Output the [x, y] coordinate of the center of the cell containing the given text.  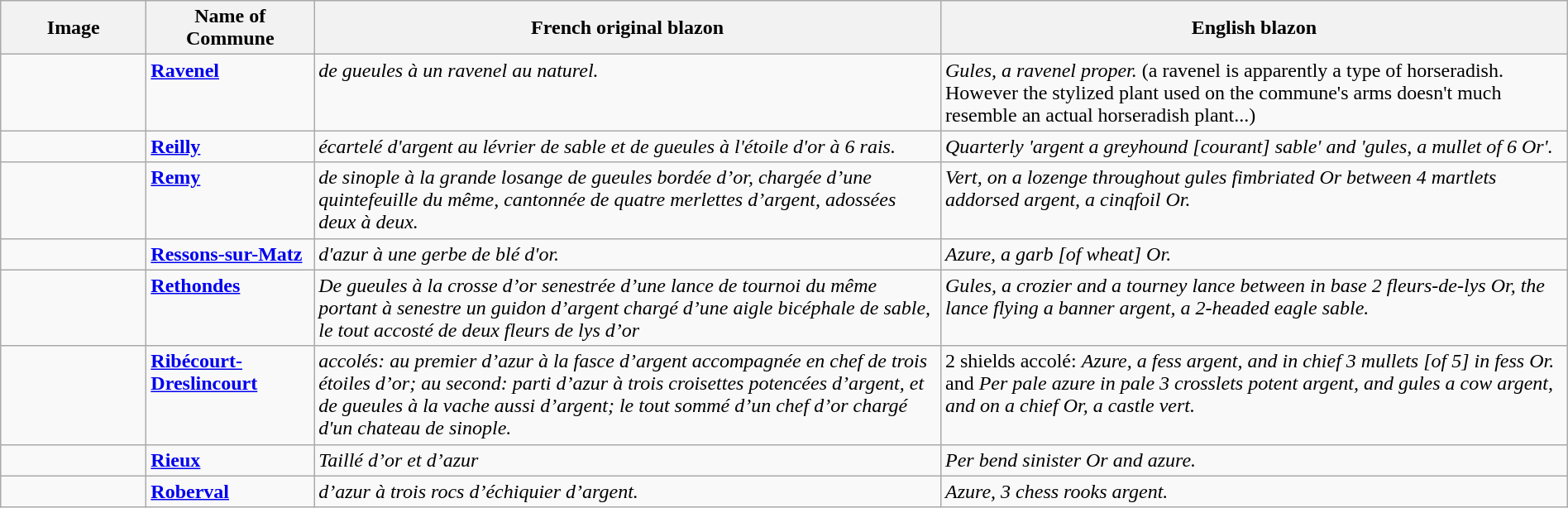
Rethondes [230, 308]
English blazon [1254, 28]
French original blazon [628, 28]
de gueules à un ravenel au naturel. [628, 93]
d'azur à une gerbe de blé d'or. [628, 254]
Reilly [230, 146]
Rieux [230, 460]
d’azur à trois rocs d’échiquier d’argent. [628, 491]
Taillé d’or et d’azur [628, 460]
Name of Commune [230, 28]
Roberval [230, 491]
Azure, a garb [of wheat] Or. [1254, 254]
Ravenel [230, 93]
Image [74, 28]
Remy [230, 200]
Ressons-sur-Matz [230, 254]
écartelé d'argent au lévrier de sable et de gueules à l'étoile d'or à 6 rais. [628, 146]
Per bend sinister Or and azure. [1254, 460]
Vert, on a lozenge throughout gules fimbriated Or between 4 martlets addorsed argent, a cinqfoil Or. [1254, 200]
Azure, 3 chess rooks argent. [1254, 491]
Ribécourt-Dreslincourt [230, 395]
Gules, a crozier and a tourney lance between in base 2 fleurs-de-lys Or, the lance flying a banner argent, a 2-headed eagle sable. [1254, 308]
Quarterly 'argent a greyhound [courant] sable' and 'gules, a mullet of 6 Or'. [1254, 146]
